Identify which cell holds the provided text, then report its [X, Y] central coordinate. 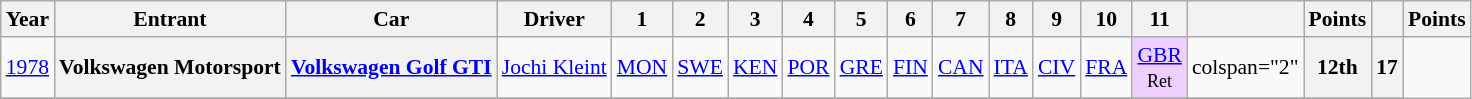
4 [808, 19]
3 [755, 19]
Jochi Kleint [554, 68]
Driver [554, 19]
SWE [700, 68]
Car [392, 19]
colspan="2" [1246, 68]
1 [642, 19]
7 [961, 19]
POR [808, 68]
8 [1011, 19]
Year [28, 19]
9 [1056, 19]
Entrant [170, 19]
CAN [961, 68]
KEN [755, 68]
CIV [1056, 68]
FIN [910, 68]
2 [700, 19]
MON [642, 68]
10 [1106, 19]
Volkswagen Motorsport [170, 68]
5 [862, 19]
FRA [1106, 68]
1978 [28, 68]
ITA [1011, 68]
12th [1338, 68]
Volkswagen Golf GTI [392, 68]
17 [1387, 68]
GBRRet [1160, 68]
GRE [862, 68]
11 [1160, 19]
6 [910, 19]
